Capture the cell that displays the provided text and extract its [X, Y] central coordinate. 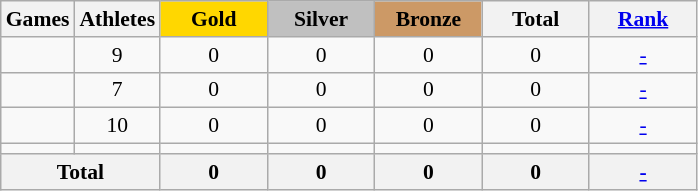
10 [117, 126]
Games [38, 19]
Rank [642, 19]
Athletes [117, 19]
Bronze [428, 19]
9 [117, 55]
Silver [320, 19]
Gold [214, 19]
7 [117, 90]
